Return the [x, y] coordinate for the center point of the cell that contains the specified text.  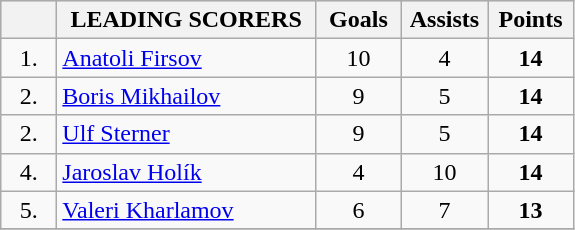
Assists [444, 20]
Jaroslav Holík [186, 172]
Points [531, 20]
1. [29, 58]
LEADING SCORERS [186, 20]
13 [531, 210]
4. [29, 172]
Goals [358, 20]
6 [358, 210]
Anatoli Firsov [186, 58]
Boris Mikhailov [186, 96]
7 [444, 210]
Ulf Sterner [186, 134]
5. [29, 210]
Valeri Kharlamov [186, 210]
